Return the (X, Y) coordinate for the center point of the cell that contains the specified text.  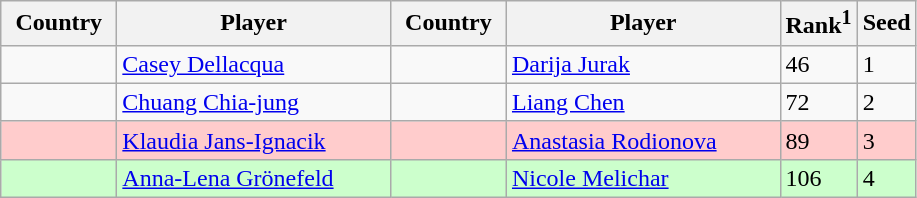
3 (886, 140)
Casey Dellacqua (254, 64)
89 (818, 140)
Darija Jurak (643, 64)
Anna-Lena Grönefeld (254, 178)
Nicole Melichar (643, 178)
Liang Chen (643, 102)
4 (886, 178)
Anastasia Rodionova (643, 140)
Chuang Chia-jung (254, 102)
72 (818, 102)
Seed (886, 24)
Klaudia Jans-Ignacik (254, 140)
Rank1 (818, 24)
46 (818, 64)
1 (886, 64)
2 (886, 102)
106 (818, 178)
